Search for the cell housing the specified text and yield its [X, Y] center coordinate. 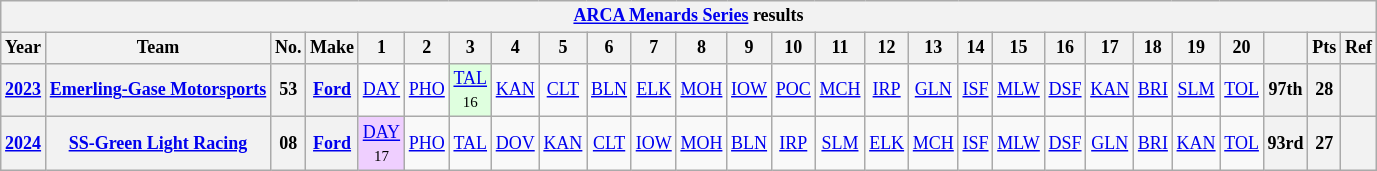
DOV [515, 144]
28 [1324, 90]
18 [1154, 48]
Make [332, 48]
19 [1196, 48]
SS-Green Light Racing [158, 144]
DAY17 [381, 144]
ARCA Menards Series results [689, 16]
Ref [1359, 48]
2 [426, 48]
16 [1065, 48]
Pts [1324, 48]
12 [887, 48]
4 [515, 48]
13 [933, 48]
1 [381, 48]
5 [563, 48]
20 [1242, 48]
93rd [1286, 144]
53 [288, 90]
2023 [24, 90]
2024 [24, 144]
Team [158, 48]
10 [793, 48]
No. [288, 48]
3 [470, 48]
17 [1110, 48]
Year [24, 48]
8 [702, 48]
97th [1286, 90]
TAL16 [470, 90]
11 [840, 48]
14 [976, 48]
POC [793, 90]
7 [654, 48]
15 [1018, 48]
DAY [381, 90]
9 [750, 48]
08 [288, 144]
6 [610, 48]
27 [1324, 144]
TAL [470, 144]
Emerling-Gase Motorsports [158, 90]
